Determine the (X, Y) coordinate at the center of the cell enclosing the given text.  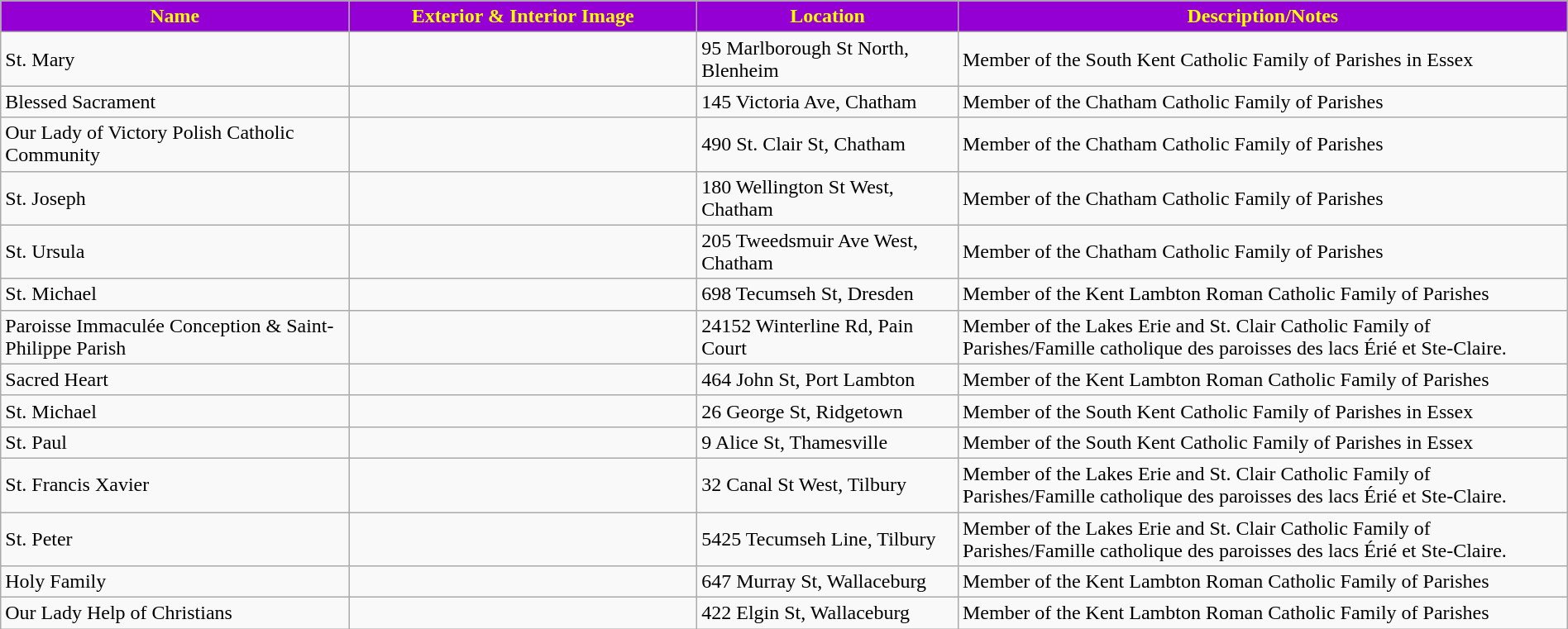
St. Joseph (175, 198)
5425 Tecumseh Line, Tilbury (828, 539)
205 Tweedsmuir Ave West, Chatham (828, 251)
Location (828, 17)
490 St. Clair St, Chatham (828, 144)
St. Peter (175, 539)
698 Tecumseh St, Dresden (828, 294)
St. Francis Xavier (175, 484)
St. Mary (175, 60)
Holy Family (175, 582)
145 Victoria Ave, Chatham (828, 102)
St. Ursula (175, 251)
26 George St, Ridgetown (828, 411)
St. Paul (175, 442)
95 Marlborough St North, Blenheim (828, 60)
464 John St, Port Lambton (828, 379)
180 Wellington St West, Chatham (828, 198)
Our Lady Help of Christians (175, 613)
Our Lady of Victory Polish Catholic Community (175, 144)
24152 Winterline Rd, Pain Court (828, 337)
32 Canal St West, Tilbury (828, 484)
Blessed Sacrament (175, 102)
Description/Notes (1262, 17)
Exterior & Interior Image (523, 17)
Sacred Heart (175, 379)
Paroisse Immaculée Conception & Saint-Philippe Parish (175, 337)
9 Alice St, Thamesville (828, 442)
647 Murray St, Wallaceburg (828, 582)
422 Elgin St, Wallaceburg (828, 613)
Name (175, 17)
